Find where the given text appears and provide that cell's center as (X, Y) coordinate. 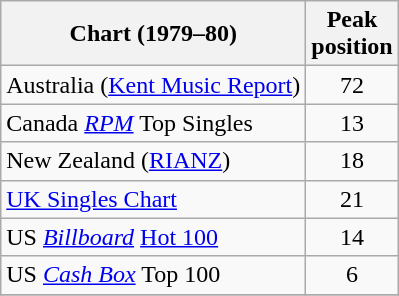
14 (352, 237)
13 (352, 123)
72 (352, 85)
New Zealand (RIANZ) (154, 161)
US Billboard Hot 100 (154, 237)
Canada RPM Top Singles (154, 123)
US Cash Box Top 100 (154, 275)
Chart (1979–80) (154, 34)
Australia (Kent Music Report) (154, 85)
UK Singles Chart (154, 199)
21 (352, 199)
6 (352, 275)
18 (352, 161)
Peakposition (352, 34)
